Provide the [x, y] coordinate of the cell's center where the given text is located.  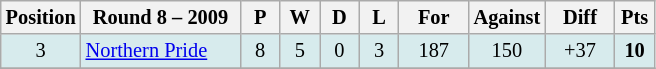
D [340, 17]
150 [508, 51]
L [379, 17]
Position [41, 17]
5 [300, 51]
Round 8 – 2009 [161, 17]
10 [635, 51]
Northern Pride [161, 51]
+37 [580, 51]
Against [508, 17]
P [260, 17]
8 [260, 51]
0 [340, 51]
187 [434, 51]
For [434, 17]
Diff [580, 17]
W [300, 17]
Pts [635, 17]
